Output the (X, Y) coordinate of the center of the cell containing the given text.  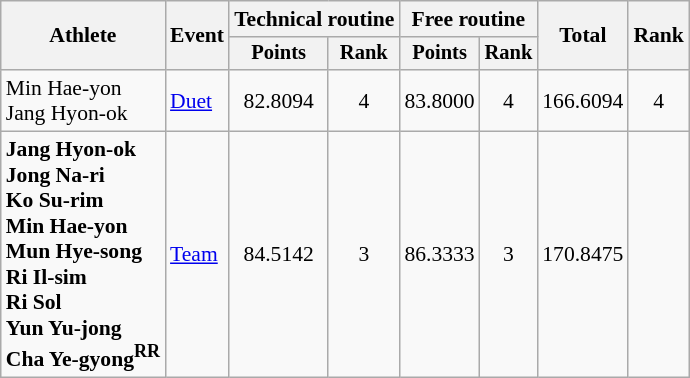
Technical routine (314, 19)
83.8000 (439, 100)
84.5142 (278, 254)
Event (197, 36)
Free routine (468, 19)
Min Hae-yonJang Hyon-ok (83, 100)
82.8094 (278, 100)
Duet (197, 100)
Total (582, 36)
Jang Hyon-okJong Na-riKo Su-rimMin Hae-yonMun Hye-songRi Il-simRi SolYun Yu-jongCha Ye-gyongRR (83, 254)
166.6094 (582, 100)
170.8475 (582, 254)
Team (197, 254)
86.3333 (439, 254)
Athlete (83, 36)
